Scan for the cell matching the given text and deliver its (X, Y) coordinate at center. 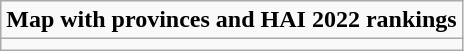
Map with provinces and HAI 2022 rankings (232, 20)
